Capture the cell that displays the provided text and extract its [X, Y] central coordinate. 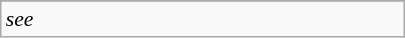
see [203, 19]
